Provide the [X, Y] coordinate of the cell's center where the given text is located.  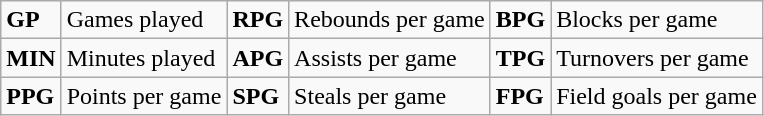
GP [31, 20]
Steals per game [390, 96]
SPG [258, 96]
Turnovers per game [657, 58]
Rebounds per game [390, 20]
Points per game [144, 96]
BPG [520, 20]
Blocks per game [657, 20]
Minutes played [144, 58]
APG [258, 58]
RPG [258, 20]
Assists per game [390, 58]
PPG [31, 96]
TPG [520, 58]
MIN [31, 58]
Games played [144, 20]
Field goals per game [657, 96]
FPG [520, 96]
